Capture the cell that displays the provided text and extract its (X, Y) central coordinate. 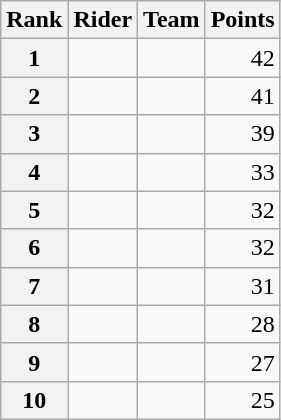
Rider (103, 20)
10 (34, 400)
7 (34, 286)
Points (242, 20)
6 (34, 248)
31 (242, 286)
39 (242, 134)
4 (34, 172)
41 (242, 96)
27 (242, 362)
2 (34, 96)
8 (34, 324)
Team (172, 20)
5 (34, 210)
28 (242, 324)
33 (242, 172)
9 (34, 362)
1 (34, 58)
3 (34, 134)
25 (242, 400)
42 (242, 58)
Rank (34, 20)
